Identify which cell holds the provided text, then report its (X, Y) central coordinate. 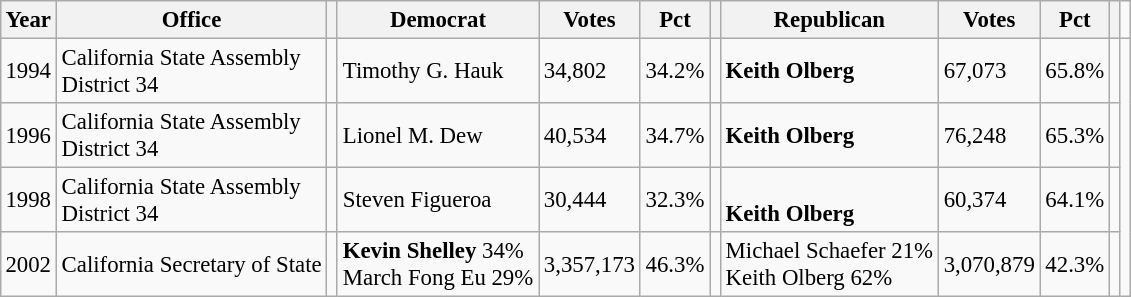
California Secretary of State (192, 264)
64.1% (1074, 200)
42.3% (1074, 264)
Republican (829, 20)
46.3% (674, 264)
60,374 (989, 200)
Lionel M. Dew (438, 136)
1998 (28, 200)
34,802 (590, 70)
32.3% (674, 200)
Democrat (438, 20)
Michael Schaefer 21% Keith Olberg 62% (829, 264)
3,357,173 (590, 264)
2002 (28, 264)
Timothy G. Hauk (438, 70)
67,073 (989, 70)
3,070,879 (989, 264)
Office (192, 20)
Year (28, 20)
65.3% (1074, 136)
30,444 (590, 200)
Kevin Shelley 34% March Fong Eu 29% (438, 264)
65.8% (1074, 70)
34.7% (674, 136)
34.2% (674, 70)
40,534 (590, 136)
Steven Figueroa (438, 200)
1994 (28, 70)
1996 (28, 136)
76,248 (989, 136)
